From the cell containing the given text, extract its center point as [X, Y] coordinate. 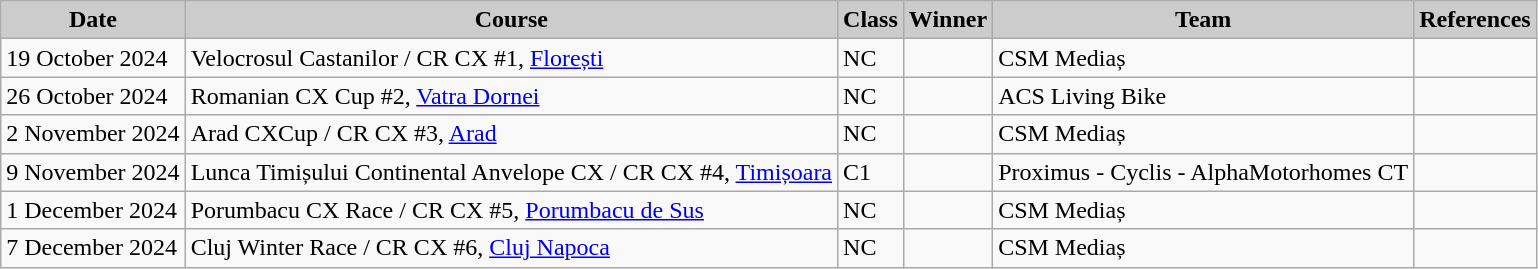
Porumbacu CX Race / CR CX #5, Porumbacu de Sus [511, 210]
26 October 2024 [93, 96]
Cluj Winter Race / CR CX #6, Cluj Napoca [511, 248]
1 December 2024 [93, 210]
C1 [871, 172]
Team [1204, 20]
7 December 2024 [93, 248]
ACS Living Bike [1204, 96]
References [1476, 20]
Lunca Timișului Continental Anvelope CX / CR CX #4, Timișoara [511, 172]
Proximus - Cyclis - AlphaMotorhomes CT [1204, 172]
Velocrosul Castanilor / CR CX #1, Florești [511, 58]
Date [93, 20]
Class [871, 20]
Romanian CX Cup #2, Vatra Dornei [511, 96]
Winner [948, 20]
9 November 2024 [93, 172]
Arad CXCup / CR CX #3, Arad [511, 134]
19 October 2024 [93, 58]
Course [511, 20]
2 November 2024 [93, 134]
